Locate the cell with the specified text and output its (X, Y) center coordinate. 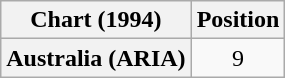
Position (238, 20)
9 (238, 58)
Australia (ARIA) (96, 58)
Chart (1994) (96, 20)
